Return [X, Y] of the center of cell containing provided text 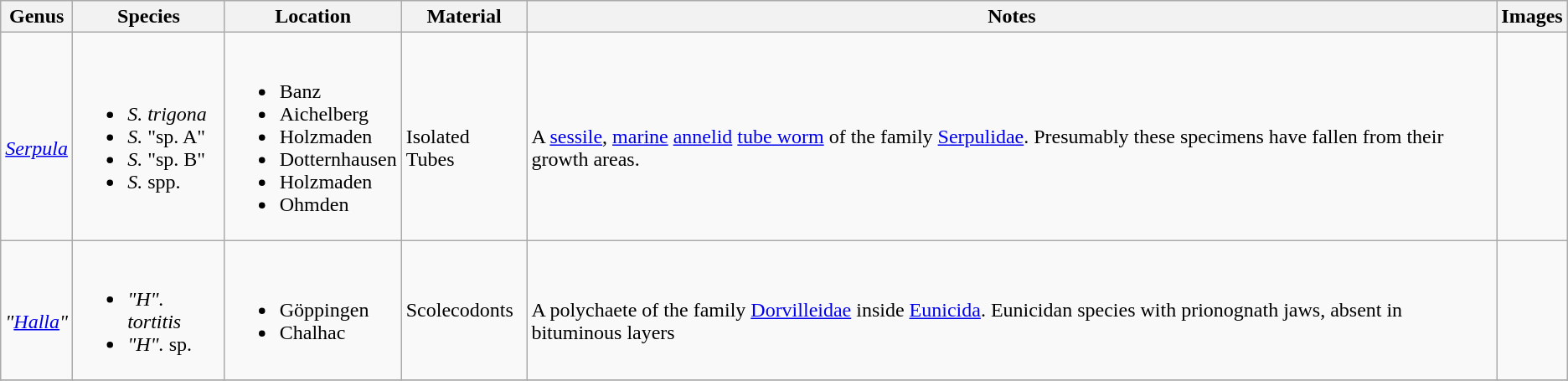
Scolecodonts [464, 310]
Material [464, 17]
Isolated Tubes [464, 136]
Images [1532, 17]
Notes [1012, 17]
GöppingenChalhac [313, 310]
"Halla" [37, 310]
Location [313, 17]
A polychaete of the family Dorvilleidae inside Eunicida. Eunicidan species with prionognath jaws, absent in bituminous layers [1012, 310]
BanzAichelbergHolzmadenDotternhausenHolzmadenOhmden [313, 136]
Genus [37, 17]
A sessile, marine annelid tube worm of the family Serpulidae. Presumably these specimens have fallen from their growth areas. [1012, 136]
Serpula [37, 136]
S. trigonaS. "sp. A"S. "sp. B"S. spp. [149, 136]
Species [149, 17]
"H". tortitis"H". sp. [149, 310]
